Pinpoint the cell where the given text exists, returning its (x, y) midpoint coordinate. 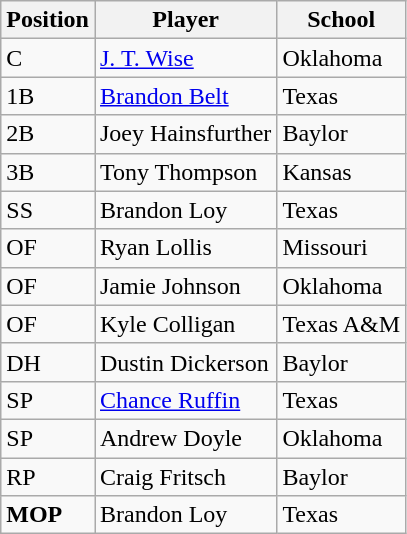
Missouri (342, 248)
Texas A&M (342, 324)
Brandon Belt (185, 96)
Craig Fritsch (185, 477)
Joey Hainsfurther (185, 134)
1B (48, 96)
Kansas (342, 172)
C (48, 58)
SS (48, 210)
Jamie Johnson (185, 286)
Position (48, 20)
RP (48, 477)
Ryan Lollis (185, 248)
2B (48, 134)
Player (185, 20)
MOP (48, 515)
Andrew Doyle (185, 438)
3B (48, 172)
Kyle Colligan (185, 324)
School (342, 20)
Chance Ruffin (185, 400)
DH (48, 362)
J. T. Wise (185, 58)
Tony Thompson (185, 172)
Dustin Dickerson (185, 362)
